Scan for the cell matching the given text and deliver its [X, Y] coordinate at center. 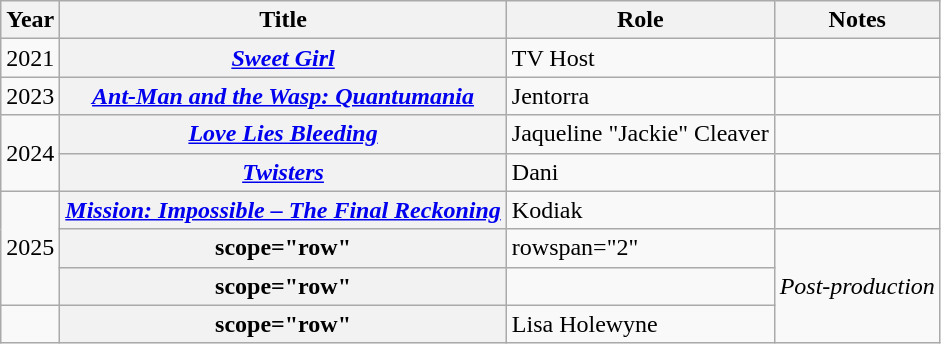
2024 [30, 153]
2023 [30, 96]
Title [283, 20]
TV Host [640, 58]
rowspan="2" [640, 248]
Notes [857, 20]
Ant-Man and the Wasp: Quantumania [283, 96]
Sweet Girl [283, 58]
Twisters [283, 172]
Jaqueline "Jackie" Cleaver [640, 134]
2025 [30, 248]
Role [640, 20]
Dani [640, 172]
Kodiak [640, 210]
Mission: Impossible – The Final Reckoning [283, 210]
Love Lies Bleeding [283, 134]
Year [30, 20]
Lisa Holewyne [640, 324]
Post-production [857, 286]
Jentorra [640, 96]
2021 [30, 58]
